Determine the (x, y) coordinate at the center of the cell enclosing the given text.  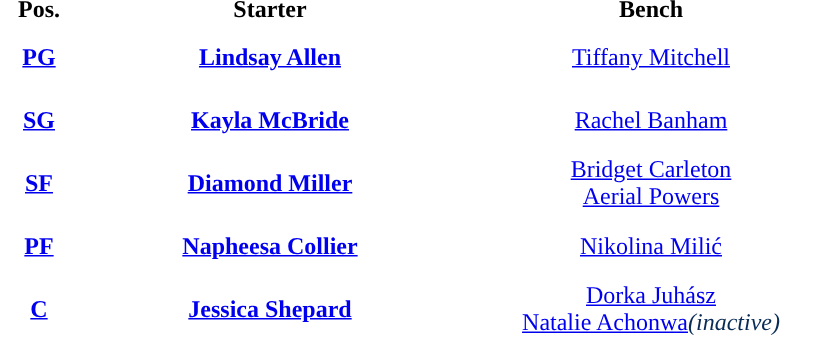
Bridget CarletonAerial Powers (651, 183)
Diamond Miller (270, 183)
Napheesa Collier (270, 246)
Rachel Banham (651, 120)
PG (39, 57)
Nikolina Milić (651, 246)
Lindsay Allen (270, 57)
Kayla McBride (270, 120)
SF (39, 183)
C (39, 309)
Tiffany Mitchell (651, 57)
Dorka JuhászNatalie Achonwa(inactive) (651, 309)
Jessica Shepard (270, 309)
PF (39, 246)
SG (39, 120)
